Output the [x, y] coordinate of the center of the cell containing the given text.  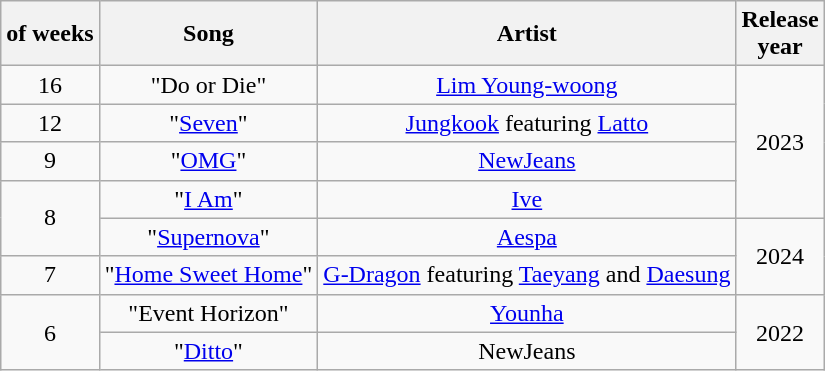
Song [208, 34]
2024 [780, 256]
Artist [527, 34]
2023 [780, 142]
8 [50, 218]
Younha [527, 313]
16 [50, 85]
12 [50, 123]
"OMG" [208, 161]
"I Am" [208, 199]
"Home Sweet Home" [208, 275]
Lim Young-woong [527, 85]
Releaseyear [780, 34]
Ive [527, 199]
9 [50, 161]
"Supernova" [208, 237]
"Do or Die" [208, 85]
"Event Horizon" [208, 313]
6 [50, 332]
2022 [780, 332]
"Ditto" [208, 351]
G-Dragon featuring Taeyang and Daesung [527, 275]
of weeks [50, 34]
"Seven" [208, 123]
Jungkook featuring Latto [527, 123]
Aespa [527, 237]
7 [50, 275]
